Provide the (x, y) coordinate of the cell's center where the given text is located.  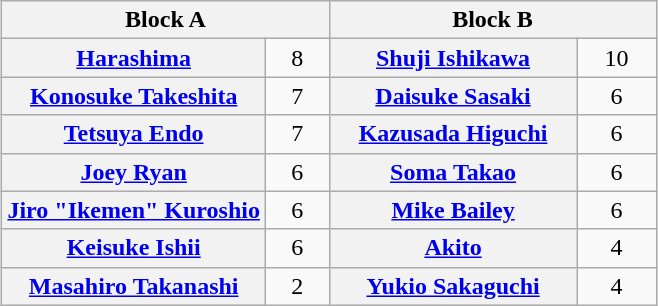
Jiro "Ikemen" Kuroshio (134, 210)
Keisuke Ishii (134, 248)
Block A (166, 20)
Block B (492, 20)
Masahiro Takanashi (134, 286)
8 (297, 58)
Soma Takao (453, 172)
Mike Bailey (453, 210)
Daisuke Sasaki (453, 96)
Konosuke Takeshita (134, 96)
Harashima (134, 58)
Tetsuya Endo (134, 134)
2 (297, 286)
Akito (453, 248)
Shuji Ishikawa (453, 58)
Joey Ryan (134, 172)
Yukio Sakaguchi (453, 286)
10 (616, 58)
Kazusada Higuchi (453, 134)
